Scan for the cell matching the given text and deliver its (X, Y) coordinate at center. 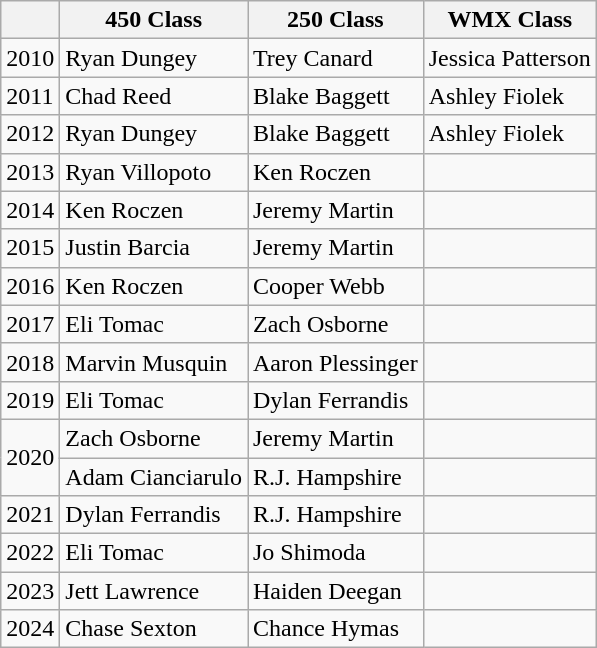
Chance Hymas (336, 629)
Haiden Deegan (336, 591)
Aaron Plessinger (336, 362)
Ryan Villopoto (154, 172)
2017 (30, 324)
2018 (30, 362)
Adam Cianciarulo (154, 477)
WMX Class (510, 20)
Jessica Patterson (510, 58)
Jo Shimoda (336, 553)
2023 (30, 591)
450 Class (154, 20)
2011 (30, 96)
Chad Reed (154, 96)
250 Class (336, 20)
2020 (30, 457)
2022 (30, 553)
2021 (30, 515)
2019 (30, 400)
2016 (30, 286)
2013 (30, 172)
2014 (30, 210)
Cooper Webb (336, 286)
2015 (30, 248)
2012 (30, 134)
Chase Sexton (154, 629)
Jett Lawrence (154, 591)
2024 (30, 629)
Marvin Musquin (154, 362)
2010 (30, 58)
Justin Barcia (154, 248)
Trey Canard (336, 58)
